Extract the [X, Y] coordinate from the center of the cell holding the provided text.  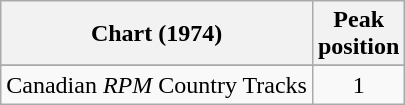
Peakposition [358, 34]
1 [358, 85]
Canadian RPM Country Tracks [157, 85]
Chart (1974) [157, 34]
